Return the [X, Y] coordinate for the center point of the cell that contains the specified text.  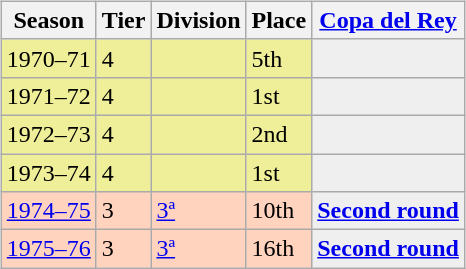
1975–76 [48, 249]
Division [198, 20]
16th [279, 249]
2nd [279, 134]
5th [279, 58]
1973–74 [48, 173]
1971–72 [48, 96]
1970–71 [48, 58]
Season [48, 20]
Tier [124, 20]
Place [279, 20]
1974–75 [48, 211]
Copa del Rey [388, 20]
1972–73 [48, 134]
10th [279, 211]
